Return the [X, Y] coordinate for the center point of the cell that contains the specified text.  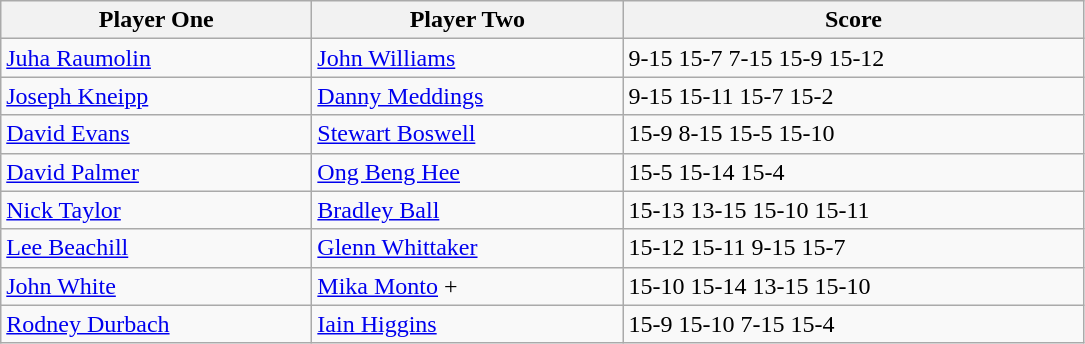
Player Two [468, 20]
Mika Monto + [468, 286]
9-15 15-7 7-15 15-9 15-12 [854, 58]
Glenn Whittaker [468, 248]
Juha Raumolin [156, 58]
Joseph Kneipp [156, 96]
15-9 15-10 7-15 15-4 [854, 324]
15-12 15-11 9-15 15-7 [854, 248]
David Evans [156, 134]
Rodney Durbach [156, 324]
Bradley Ball [468, 210]
15-10 15-14 13-15 15-10 [854, 286]
Iain Higgins [468, 324]
Lee Beachill [156, 248]
15-13 13-15 15-10 15-11 [854, 210]
Ong Beng Hee [468, 172]
15-9 8-15 15-5 15-10 [854, 134]
John Williams [468, 58]
Score [854, 20]
9-15 15-11 15-7 15-2 [854, 96]
David Palmer [156, 172]
John White [156, 286]
15-5 15-14 15-4 [854, 172]
Danny Meddings [468, 96]
Player One [156, 20]
Nick Taylor [156, 210]
Stewart Boswell [468, 134]
